From the cell containing the given text, extract its center point as [x, y] coordinate. 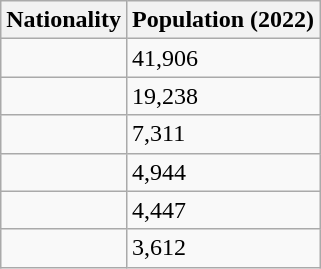
19,238 [222, 96]
41,906 [222, 58]
Nationality [64, 20]
Population (2022) [222, 20]
3,612 [222, 248]
7,311 [222, 134]
4,447 [222, 210]
4,944 [222, 172]
